Return the [X, Y] coordinate for the center point of the cell that contains the specified text.  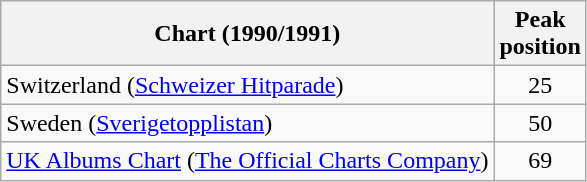
69 [540, 161]
Peakposition [540, 34]
Sweden (Sverigetopplistan) [248, 123]
50 [540, 123]
Chart (1990/1991) [248, 34]
25 [540, 85]
Switzerland (Schweizer Hitparade) [248, 85]
UK Albums Chart (The Official Charts Company) [248, 161]
